Extract the (X, Y) coordinate from the center of the cell holding the provided text.  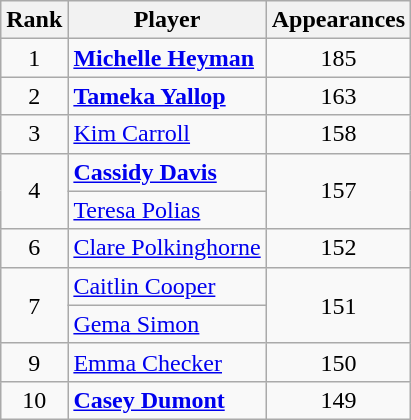
4 (34, 191)
Clare Polkinghorne (167, 248)
Cassidy Davis (167, 172)
158 (338, 134)
152 (338, 248)
Kim Carroll (167, 134)
Tameka Yallop (167, 96)
163 (338, 96)
149 (338, 400)
1 (34, 58)
3 (34, 134)
2 (34, 96)
Player (167, 20)
Casey Dumont (167, 400)
150 (338, 362)
Emma Checker (167, 362)
10 (34, 400)
9 (34, 362)
7 (34, 305)
Michelle Heyman (167, 58)
Teresa Polias (167, 210)
185 (338, 58)
Gema Simon (167, 324)
Appearances (338, 20)
Rank (34, 20)
Caitlin Cooper (167, 286)
151 (338, 305)
157 (338, 191)
6 (34, 248)
